Provide the (x, y) coordinate of the cell's center where the given text is located.  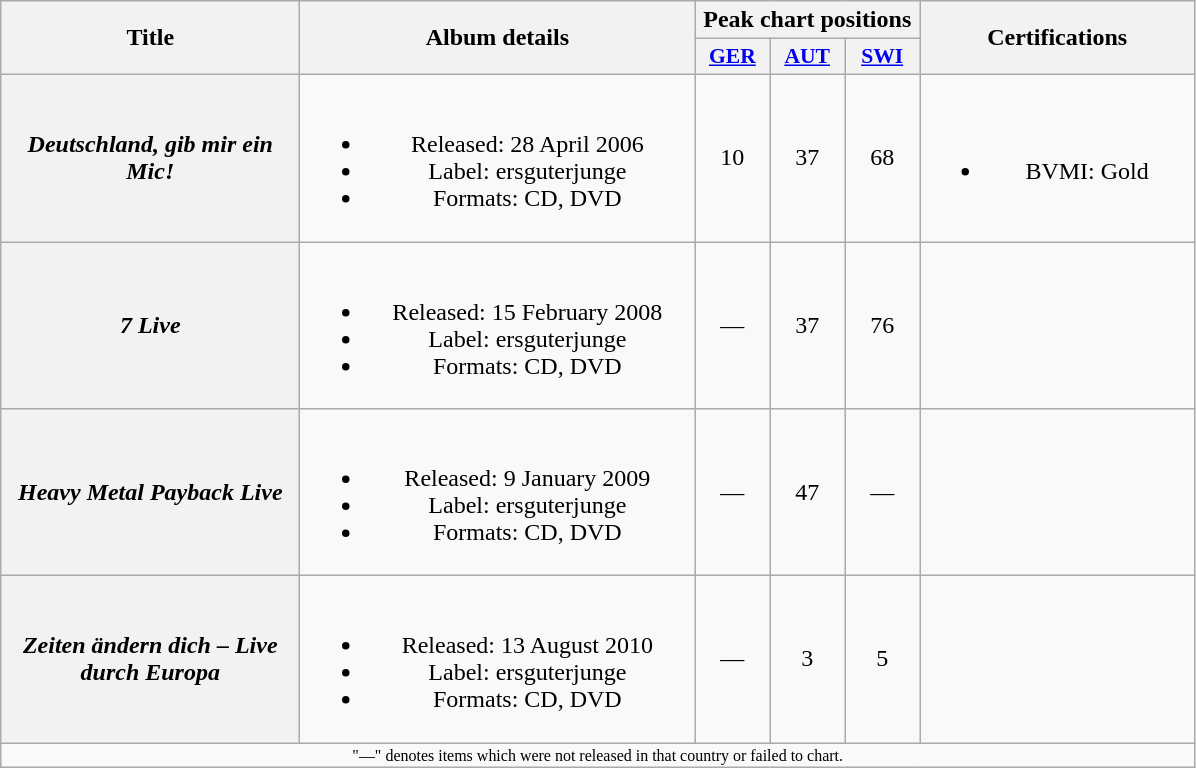
3 (808, 660)
10 (732, 158)
Certifications (1058, 38)
47 (808, 492)
Peak chart positions (808, 20)
5 (882, 660)
"—" denotes items which were not released in that country or failed to chart. (598, 755)
Released: 28 April 2006Label: ersguterjungeFormats: CD, DVD (498, 158)
76 (882, 326)
Heavy Metal Payback Live (150, 492)
Released: 15 February 2008Label: ersguterjungeFormats: CD, DVD (498, 326)
GER (732, 57)
BVMI: Gold (1058, 158)
7 Live (150, 326)
AUT (808, 57)
SWI (882, 57)
Album details (498, 38)
Released: 9 January 2009Label: ersguterjungeFormats: CD, DVD (498, 492)
Released: 13 August 2010Label: ersguterjungeFormats: CD, DVD (498, 660)
Title (150, 38)
68 (882, 158)
Deutschland, gib mir ein Mic! (150, 158)
Zeiten ändern dich – Live durch Europa (150, 660)
